Pinpoint the cell where the given text exists, returning its [X, Y] midpoint coordinate. 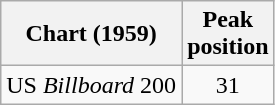
Peakposition [228, 34]
Chart (1959) [92, 34]
31 [228, 85]
US Billboard 200 [92, 85]
